Return the [x, y] coordinate for the center point of the cell that contains the specified text.  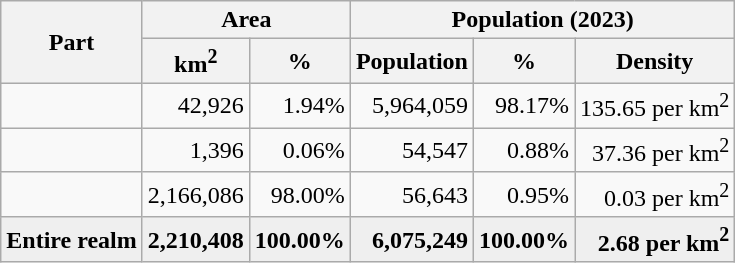
Entire realm [72, 240]
37.36 per km2 [655, 150]
1.94% [300, 106]
56,643 [412, 194]
6,075,249 [412, 240]
Area [246, 20]
0.06% [300, 150]
135.65 per km2 [655, 106]
Population (2023) [542, 20]
0.95% [524, 194]
2.68 per km2 [655, 240]
2,166,086 [196, 194]
54,547 [412, 150]
Part [72, 42]
98.17% [524, 106]
2,210,408 [196, 240]
Population [412, 62]
Density [655, 62]
0.88% [524, 150]
0.03 per km2 [655, 194]
1,396 [196, 150]
42,926 [196, 106]
km2 [196, 62]
5,964,059 [412, 106]
98.00% [300, 194]
